Provide the (x, y) coordinate of the cell's center where the given text is located.  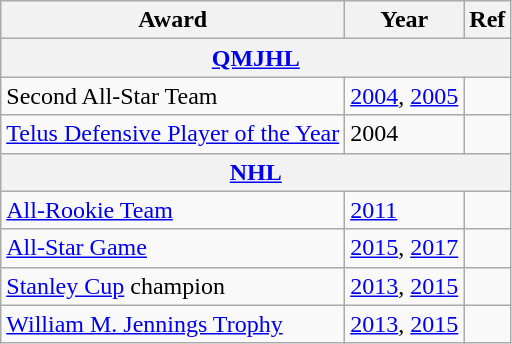
2015, 2017 (404, 248)
Second All-Star Team (173, 96)
2004, 2005 (404, 96)
QMJHL (256, 58)
All-Rookie Team (173, 210)
Award (173, 20)
All-Star Game (173, 248)
2004 (404, 134)
Year (404, 20)
Ref (488, 20)
Telus Defensive Player of the Year (173, 134)
NHL (256, 172)
Stanley Cup champion (173, 286)
William M. Jennings Trophy (173, 324)
2011 (404, 210)
